Detect which cell encompasses the target text, then output its (X, Y) center coordinate. 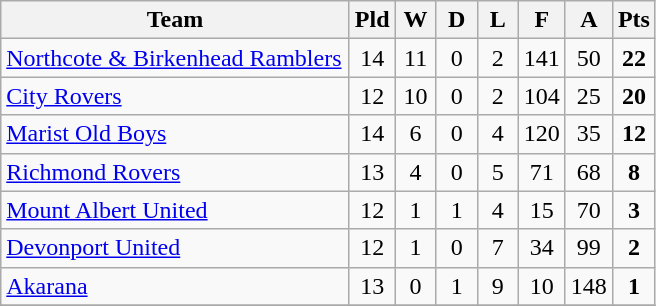
Pts (634, 20)
3 (634, 210)
25 (588, 96)
50 (588, 58)
D (456, 20)
L (498, 20)
City Rovers (176, 96)
F (542, 20)
71 (542, 172)
34 (542, 248)
120 (542, 134)
9 (498, 286)
A (588, 20)
11 (416, 58)
7 (498, 248)
6 (416, 134)
15 (542, 210)
8 (634, 172)
Marist Old Boys (176, 134)
99 (588, 248)
Devonport United (176, 248)
141 (542, 58)
20 (634, 96)
70 (588, 210)
68 (588, 172)
104 (542, 96)
Team (176, 20)
Northcote & Birkenhead Ramblers (176, 58)
Pld (372, 20)
148 (588, 286)
5 (498, 172)
Akarana (176, 286)
22 (634, 58)
Richmond Rovers (176, 172)
W (416, 20)
35 (588, 134)
Mount Albert United (176, 210)
